Detect which cell encompasses the target text, then output its (x, y) center coordinate. 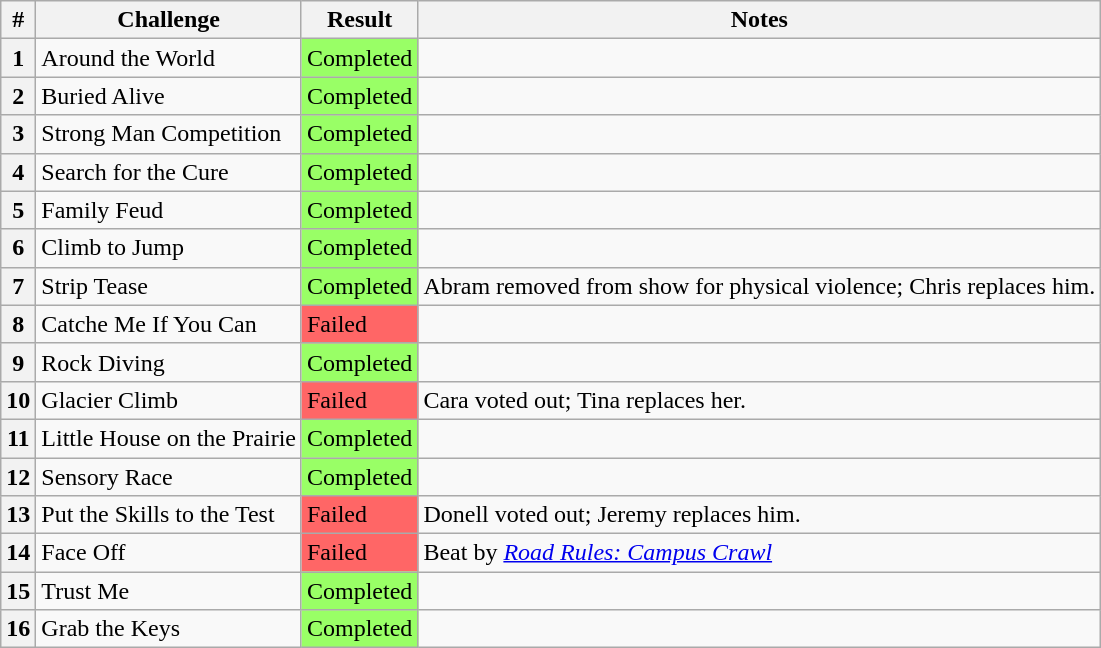
Search for the Cure (169, 172)
10 (18, 400)
15 (18, 591)
Strong Man Competition (169, 134)
Cara voted out; Tina replaces her. (760, 400)
11 (18, 438)
12 (18, 477)
Result (359, 20)
2 (18, 96)
14 (18, 553)
Beat by Road Rules: Campus Crawl (760, 553)
7 (18, 286)
# (18, 20)
Grab the Keys (169, 629)
6 (18, 248)
Trust Me (169, 591)
5 (18, 210)
1 (18, 58)
Around the World (169, 58)
Buried Alive (169, 96)
Abram removed from show for physical violence; Chris replaces him. (760, 286)
Little House on the Prairie (169, 438)
3 (18, 134)
13 (18, 515)
Notes (760, 20)
Rock Diving (169, 362)
9 (18, 362)
Face Off (169, 553)
Sensory Race (169, 477)
Challenge (169, 20)
16 (18, 629)
Strip Tease (169, 286)
4 (18, 172)
8 (18, 324)
Put the Skills to the Test (169, 515)
Glacier Climb (169, 400)
Family Feud (169, 210)
Catche Me If You Can (169, 324)
Climb to Jump (169, 248)
Donell voted out; Jeremy replaces him. (760, 515)
